Provide the (X, Y) coordinate of the cell's center where the given text is located.  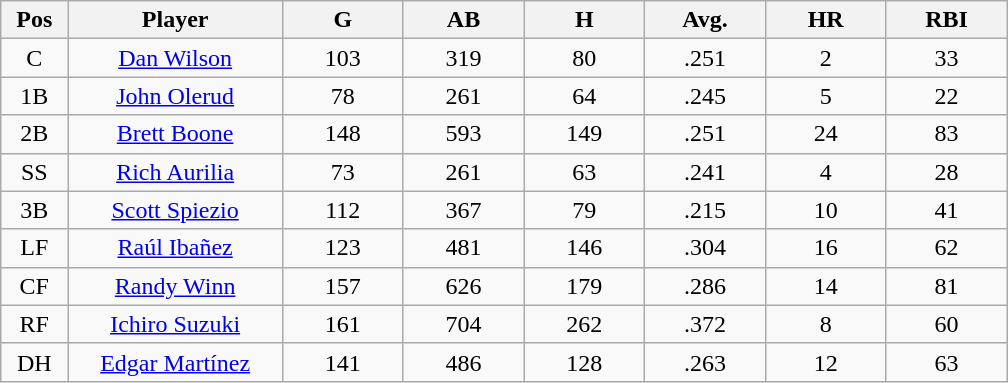
367 (464, 210)
10 (826, 210)
28 (946, 172)
HR (826, 20)
24 (826, 134)
80 (584, 58)
Raúl Ibañez (176, 248)
112 (342, 210)
5 (826, 96)
Brett Boone (176, 134)
22 (946, 96)
3B (34, 210)
Ichiro Suzuki (176, 324)
Edgar Martínez (176, 362)
12 (826, 362)
RF (34, 324)
704 (464, 324)
.286 (706, 286)
Scott Spiezio (176, 210)
C (34, 58)
626 (464, 286)
79 (584, 210)
Avg. (706, 20)
161 (342, 324)
148 (342, 134)
G (342, 20)
.304 (706, 248)
.215 (706, 210)
2 (826, 58)
149 (584, 134)
Pos (34, 20)
8 (826, 324)
103 (342, 58)
141 (342, 362)
.245 (706, 96)
.263 (706, 362)
SS (34, 172)
41 (946, 210)
16 (826, 248)
Dan Wilson (176, 58)
62 (946, 248)
H (584, 20)
.372 (706, 324)
Rich Aurilia (176, 172)
60 (946, 324)
Randy Winn (176, 286)
LF (34, 248)
1B (34, 96)
14 (826, 286)
2B (34, 134)
DH (34, 362)
83 (946, 134)
John Olerud (176, 96)
CF (34, 286)
319 (464, 58)
486 (464, 362)
81 (946, 286)
179 (584, 286)
157 (342, 286)
64 (584, 96)
AB (464, 20)
Player (176, 20)
.241 (706, 172)
123 (342, 248)
593 (464, 134)
78 (342, 96)
262 (584, 324)
73 (342, 172)
33 (946, 58)
4 (826, 172)
RBI (946, 20)
481 (464, 248)
128 (584, 362)
146 (584, 248)
